Search for the cell housing the specified text and yield its [x, y] center coordinate. 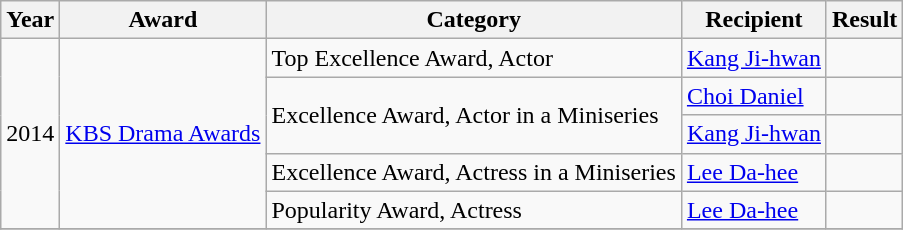
KBS Drama Awards [163, 134]
Award [163, 20]
Year [30, 20]
Excellence Award, Actress in a Miniseries [474, 172]
Recipient [754, 20]
Top Excellence Award, Actor [474, 58]
Popularity Award, Actress [474, 210]
Excellence Award, Actor in a Miniseries [474, 115]
Result [864, 20]
Category [474, 20]
2014 [30, 134]
Choi Daniel [754, 96]
